Capture the cell that displays the provided text and extract its (x, y) central coordinate. 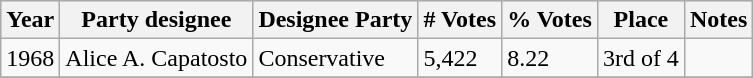
Designee Party (336, 20)
Conservative (336, 58)
% Votes (550, 20)
Year (30, 20)
Notes (718, 20)
# Votes (460, 20)
Party designee (156, 20)
5,422 (460, 58)
Alice A. Capatosto (156, 58)
Place (640, 20)
3rd of 4 (640, 58)
1968 (30, 58)
8.22 (550, 58)
